Determine the (x, y) coordinate at the center of the cell enclosing the given text.  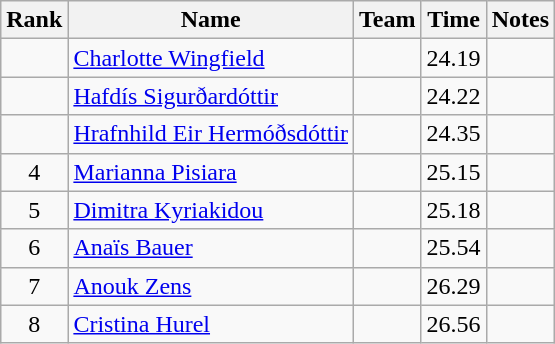
26.29 (454, 286)
Hafdís Sigurðardóttir (211, 96)
25.18 (454, 210)
Anaïs Bauer (211, 248)
26.56 (454, 324)
4 (34, 172)
Charlotte Wingfield (211, 58)
Dimitra Kyriakidou (211, 210)
24.22 (454, 96)
Hrafnhild Eir Hermóðsdóttir (211, 134)
25.54 (454, 248)
Time (454, 20)
Cristina Hurel (211, 324)
Name (211, 20)
Anouk Zens (211, 286)
25.15 (454, 172)
Rank (34, 20)
5 (34, 210)
Notes (520, 20)
24.35 (454, 134)
Team (388, 20)
Marianna Pisiara (211, 172)
24.19 (454, 58)
6 (34, 248)
7 (34, 286)
8 (34, 324)
